Capture the cell that displays the provided text and extract its (X, Y) central coordinate. 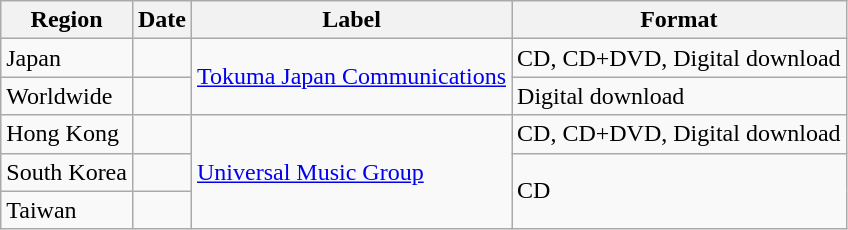
Format (680, 20)
Japan (67, 58)
Worldwide (67, 96)
Digital download (680, 96)
South Korea (67, 172)
Universal Music Group (352, 172)
Hong Kong (67, 134)
Tokuma Japan Communications (352, 77)
Label (352, 20)
Taiwan (67, 210)
Date (162, 20)
Region (67, 20)
CD (680, 191)
